Find where the given text appears and provide that cell's center as [X, Y] coordinate. 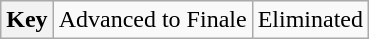
Key [27, 20]
Eliminated [310, 20]
Advanced to Finale [152, 20]
